Provide the [x, y] coordinate of the cell's center where the given text is located.  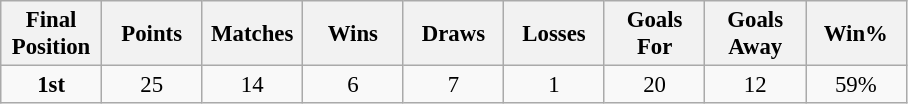
Goals For [654, 34]
14 [252, 85]
7 [454, 85]
25 [152, 85]
Losses [554, 34]
20 [654, 85]
Win% [856, 34]
59% [856, 85]
Points [152, 34]
1st [52, 85]
Final Position [52, 34]
Wins [354, 34]
Matches [252, 34]
Goals Away [756, 34]
1 [554, 85]
12 [756, 85]
6 [354, 85]
Draws [454, 34]
